Scan for the cell matching the given text and deliver its [x, y] coordinate at center. 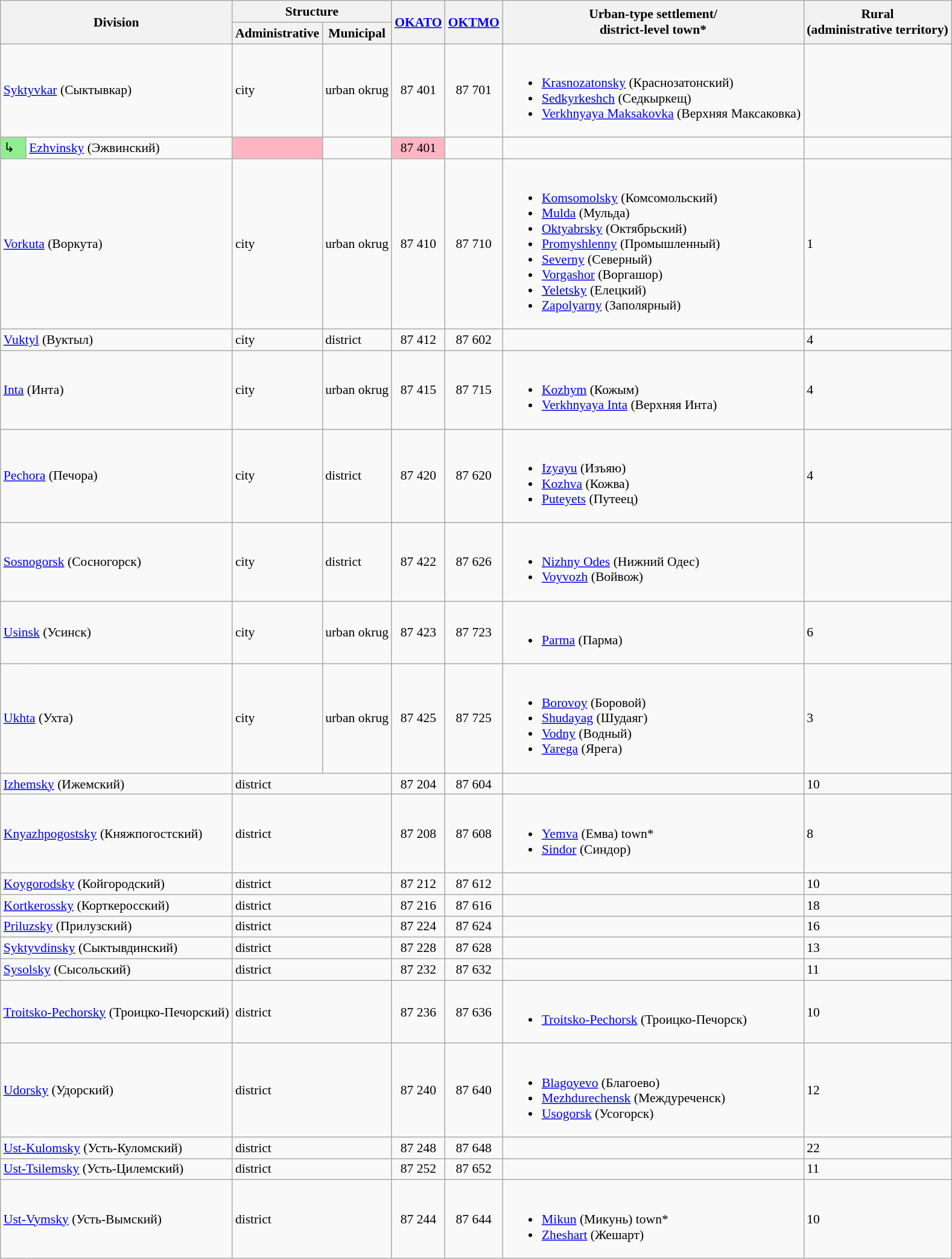
Ezhvinsky (Эжвинский) [129, 148]
87 715 [474, 390]
Ust-Tsilemsky (Усть-Цилемский) [116, 1169]
Koygorodsky (Койгородский) [116, 884]
Usinsk (Усинск) [116, 633]
Troitsko-Pechorsk (Троицко-Печорск) [653, 1012]
87 410 [418, 244]
Kozhym (Кожым)Verkhnyaya Inta (Верхняя Инта) [653, 390]
Knyazhpogostsky (Княжпогостский) [116, 834]
Parma (Парма) [653, 633]
Pechora (Печора) [116, 477]
Ust-Kulomsky (Усть-Куломский) [116, 1148]
1 [877, 244]
87 240 [418, 1091]
87 208 [418, 834]
Priluzsky (Прилузский) [116, 927]
Vuktyl (Вуктыл) [116, 340]
Blagoyevo (Благоево)Mezhdurechensk (Междуреченск)Usogorsk (Усогорск) [653, 1091]
87 644 [474, 1219]
87 412 [418, 340]
87 425 [418, 719]
87 640 [474, 1091]
22 [877, 1148]
Sosnogorsk (Сосногорск) [116, 562]
Borovoy (Боровой)Shudayag (Шудаяг)Vodny (Водный)Yarega (Ярега) [653, 719]
Yemva (Емва) town*Sindor (Синдор) [653, 834]
87 636 [474, 1012]
6 [877, 633]
Vorkuta (Воркута) [116, 244]
Nizhny Odes (Нижний Одес)Voyvozh (Войвож) [653, 562]
3 [877, 719]
87 710 [474, 244]
87 232 [418, 970]
87 248 [418, 1148]
87 252 [418, 1169]
OKTMO [474, 22]
87 236 [418, 1012]
Ust-Vymsky (Усть-Вымский) [116, 1219]
87 620 [474, 477]
87 701 [474, 90]
Syktyvkar (Сыктывкар) [116, 90]
87 628 [474, 948]
87 204 [418, 784]
Inta (Инта) [116, 390]
87 626 [474, 562]
Urban-type settlement/district-level town* [653, 22]
Izyayu (Изъяю)Kozhva (Кожва)Puteyets (Путеец) [653, 477]
18 [877, 905]
8 [877, 834]
Krasnozatonsky (Краснозатонский)Sedkyrkeshch (Седкыркещ)Verkhnyaya Maksakovka (Верхняя Максаковка) [653, 90]
Izhemsky (Ижемский) [116, 784]
Municipal [357, 33]
Kortkerossky (Корткеросский) [116, 905]
16 [877, 927]
87 604 [474, 784]
Administrative [278, 33]
87 624 [474, 927]
87 228 [418, 948]
Division [116, 22]
87 420 [418, 477]
Structure [312, 11]
87 602 [474, 340]
Ukhta (Ухта) [116, 719]
Mikun (Микунь) town*Zheshart (Жешарт) [653, 1219]
87 632 [474, 970]
87 244 [418, 1219]
87 608 [474, 834]
Syktyvdinsky (Сыктывдинский) [116, 948]
87 423 [418, 633]
87 422 [418, 562]
Udorsky (Удорский) [116, 1091]
Rural(administrative territory) [877, 22]
87 723 [474, 633]
87 612 [474, 884]
↳ [13, 148]
12 [877, 1091]
87 648 [474, 1148]
Troitsko-Pechorsky (Троицко-Печорский) [116, 1012]
OKATO [418, 22]
87 216 [418, 905]
87 652 [474, 1169]
87 415 [418, 390]
87 212 [418, 884]
13 [877, 948]
87 725 [474, 719]
87 224 [418, 927]
Sysolsky (Сысольский) [116, 970]
87 616 [474, 905]
